Capture the cell that displays the provided text and extract its (x, y) central coordinate. 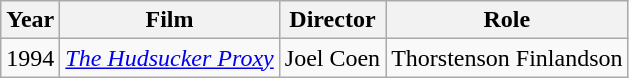
1994 (30, 58)
Year (30, 20)
Thorstenson Finlandson (507, 58)
Joel Coen (332, 58)
Film (170, 20)
Director (332, 20)
Role (507, 20)
The Hudsucker Proxy (170, 58)
